Detect which cell encompasses the target text, then output its [X, Y] center coordinate. 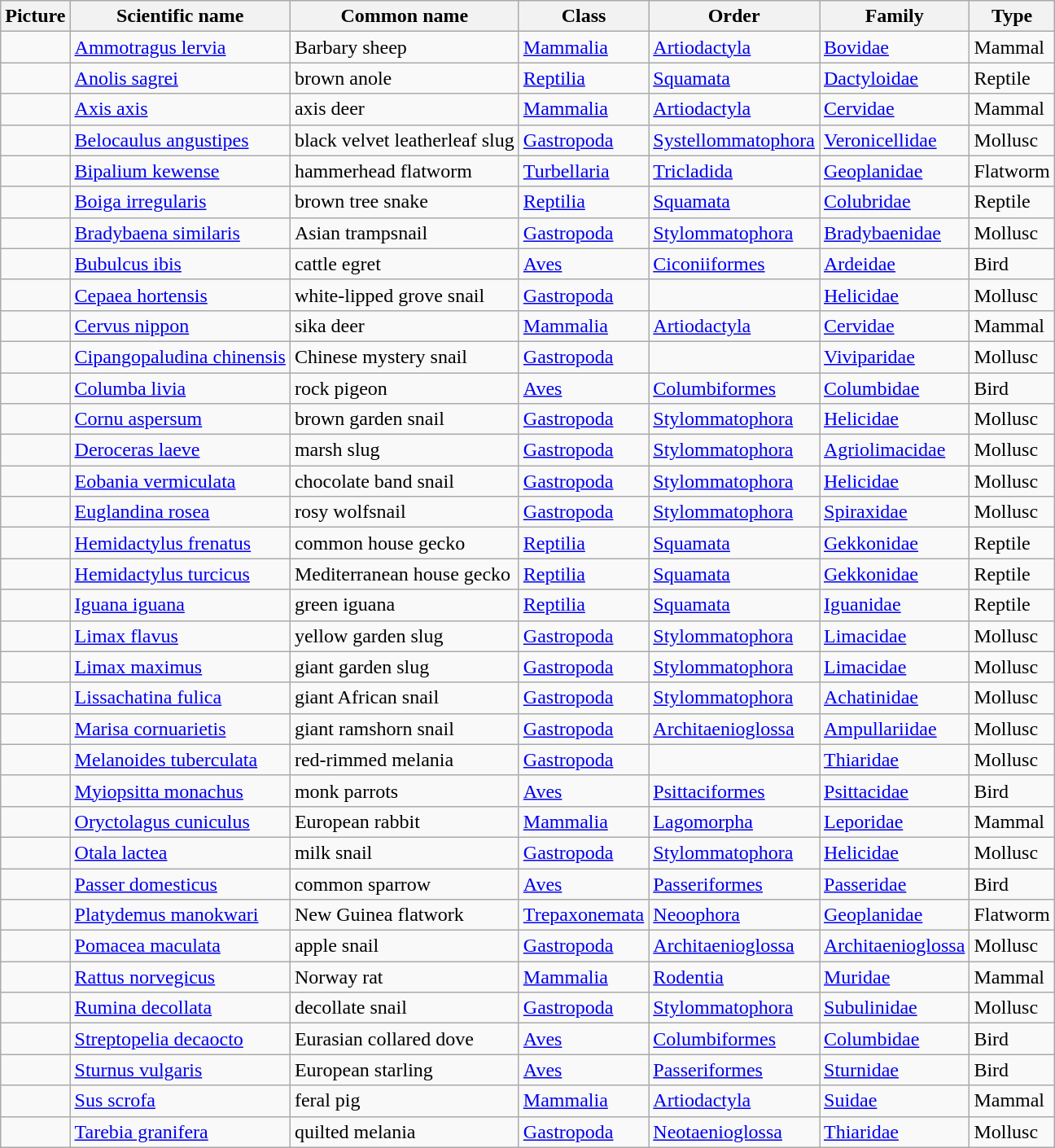
Achatinidae [894, 698]
rock pigeon [404, 388]
quilted melania [404, 1132]
Eurasian collared dove [404, 1039]
chocolate band snail [404, 481]
Rodentia [734, 977]
Axis axis [180, 109]
European rabbit [404, 822]
Spiraxidae [894, 512]
marsh slug [404, 450]
yellow garden slug [404, 636]
Melanoides tuberculata [180, 760]
Viviparidae [894, 357]
Lagomorpha [734, 822]
Trepaxonemata [583, 915]
Barbary sheep [404, 47]
Mediterranean house gecko [404, 574]
Oryctolagus cuniculus [180, 822]
Agriolimacidae [894, 450]
Iguanidae [894, 605]
Picture [36, 16]
Deroceras laeve [180, 450]
European starling [404, 1070]
decollate snail [404, 1008]
Iguana iguana [180, 605]
New Guinea flatwork [404, 915]
hammerhead flatworm [404, 171]
Ammotragus lervia [180, 47]
Passeridae [894, 883]
Myiopsitta monachus [180, 791]
white-lipped grove snail [404, 295]
Platydemus manokwari [180, 915]
Ampullariidae [894, 729]
Limax flavus [180, 636]
giant garden slug [404, 667]
Leporidae [894, 822]
Neoophora [734, 915]
Otala lactea [180, 852]
brown anole [404, 78]
Tarebia granifera [180, 1132]
Norway rat [404, 977]
Muridae [894, 977]
Bubulcus ibis [180, 264]
Sus scrofa [180, 1101]
feral pig [404, 1101]
Columba livia [180, 388]
Type [1012, 16]
Dactyloidae [894, 78]
Limax maximus [180, 667]
rosy wolfsnail [404, 512]
red-rimmed melania [404, 760]
giant African snail [404, 698]
Marisa cornuarietis [180, 729]
Systellommatophora [734, 140]
cattle egret [404, 264]
Rumina decollata [180, 1008]
apple snail [404, 946]
milk snail [404, 852]
Turbellaria [583, 171]
Cervus nippon [180, 326]
Belocaulus angustipes [180, 140]
Ciconiiformes [734, 264]
Sturnidae [894, 1070]
Lissachatina fulica [180, 698]
Anolis sagrei [180, 78]
Asian trampsnail [404, 233]
common house gecko [404, 543]
Colubridae [894, 202]
sika deer [404, 326]
Bovidae [894, 47]
Bipalium kewense [180, 171]
brown tree snake [404, 202]
Class [583, 16]
Streptopelia decaocto [180, 1039]
Chinese mystery snail [404, 357]
Family [894, 16]
Passer domesticus [180, 883]
brown garden snail [404, 419]
Cipangopaludina chinensis [180, 357]
Cornu aspersum [180, 419]
Order [734, 16]
Bradybaena similaris [180, 233]
Neotaenioglossa [734, 1132]
Ardeidae [894, 264]
Euglandina rosea [180, 512]
green iguana [404, 605]
axis deer [404, 109]
monk parrots [404, 791]
Hemidactylus frenatus [180, 543]
common sparrow [404, 883]
Psittacidae [894, 791]
Rattus norvegicus [180, 977]
Suidae [894, 1101]
Sturnus vulgaris [180, 1070]
Hemidactylus turcicus [180, 574]
Scientific name [180, 16]
Boiga irregularis [180, 202]
Pomacea maculata [180, 946]
Psittaciformes [734, 791]
Cepaea hortensis [180, 295]
Tricladida [734, 171]
Eobania vermiculata [180, 481]
Bradybaenidae [894, 233]
Subulinidae [894, 1008]
black velvet leatherleaf slug [404, 140]
Veronicellidae [894, 140]
giant ramshorn snail [404, 729]
Common name [404, 16]
